From the cell containing the given text, extract its center point as (x, y) coordinate. 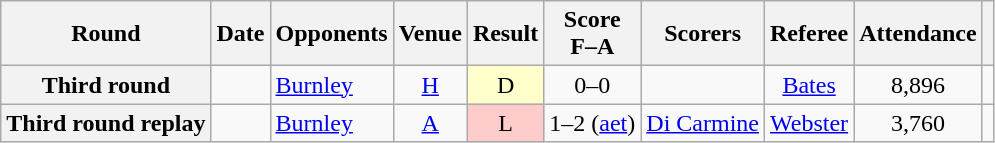
Opponents (332, 34)
1–2 (aet) (592, 123)
Bates (808, 85)
Venue (430, 34)
A (430, 123)
3,760 (918, 123)
L (505, 123)
Date (240, 34)
Round (106, 34)
Di Carmine (703, 123)
D (505, 85)
ScoreF–A (592, 34)
Attendance (918, 34)
Third round (106, 85)
Result (505, 34)
Webster (808, 123)
Third round replay (106, 123)
0–0 (592, 85)
Referee (808, 34)
H (430, 85)
Scorers (703, 34)
8,896 (918, 85)
